Identify which cell holds the provided text, then report its (X, Y) central coordinate. 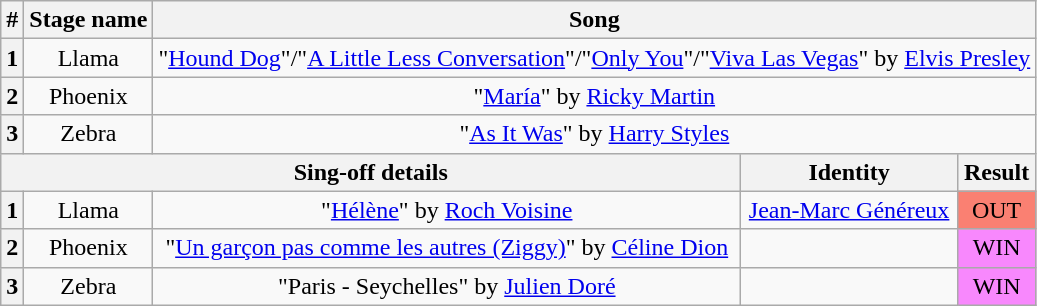
"Hound Dog"/"A Little Less Conversation"/"Only You"/"Viva Las Vegas" by Elvis Presley (594, 58)
"As It Was" by Harry Styles (594, 134)
Result (996, 172)
Stage name (88, 20)
Song (594, 20)
OUT (996, 210)
Jean-Marc Généreux (850, 210)
Identity (850, 172)
"María" by Ricky Martin (594, 96)
"Un garçon pas comme les autres (Ziggy)" by Céline Dion (447, 248)
"Paris - Seychelles" by Julien Doré (447, 286)
"Hélène" by Roch Voisine (447, 210)
Sing-off details (371, 172)
# (12, 20)
